Determine the (x, y) coordinate at the center of the cell enclosing the given text.  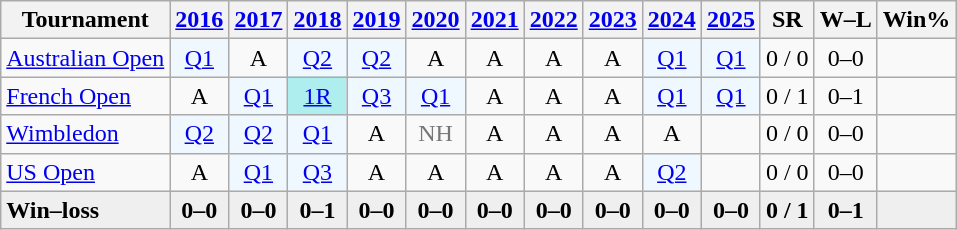
Australian Open (86, 58)
W–L (846, 20)
2025 (730, 20)
NH (436, 134)
US Open (86, 172)
2023 (612, 20)
2024 (672, 20)
2019 (376, 20)
2020 (436, 20)
1R (318, 96)
2022 (554, 20)
Win% (916, 20)
Tournament (86, 20)
2021 (494, 20)
Win–loss (86, 210)
SR (787, 20)
2018 (318, 20)
2016 (200, 20)
Wimbledon (86, 134)
2017 (258, 20)
French Open (86, 96)
